Output the (x, y) coordinate of the center of the cell containing the given text.  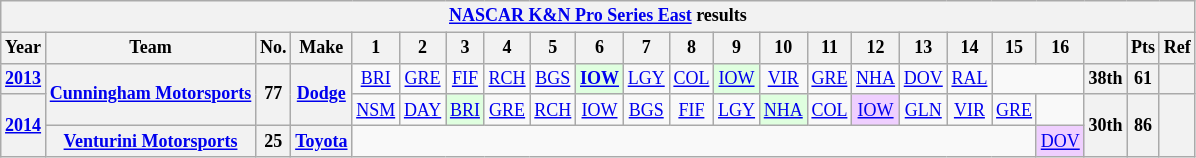
8 (692, 48)
NASCAR K&N Pro Series East results (598, 16)
No. (274, 48)
Make (322, 48)
30th (1106, 125)
14 (970, 48)
86 (1144, 125)
RAL (970, 78)
2 (423, 48)
Dodge (322, 94)
4 (507, 48)
12 (876, 48)
77 (274, 94)
11 (830, 48)
Venturini Motorsports (150, 140)
61 (1144, 78)
7 (646, 48)
5 (553, 48)
NSM (376, 110)
GLN (923, 110)
10 (783, 48)
1 (376, 48)
3 (466, 48)
Ref (1177, 48)
2013 (24, 78)
Team (150, 48)
Toyota (322, 140)
16 (1060, 48)
Cunningham Motorsports (150, 94)
9 (737, 48)
13 (923, 48)
Year (24, 48)
15 (1014, 48)
38th (1106, 78)
2014 (24, 125)
6 (600, 48)
25 (274, 140)
DAY (423, 110)
Pts (1144, 48)
